Output the [X, Y] coordinate of the center of the cell containing the given text.  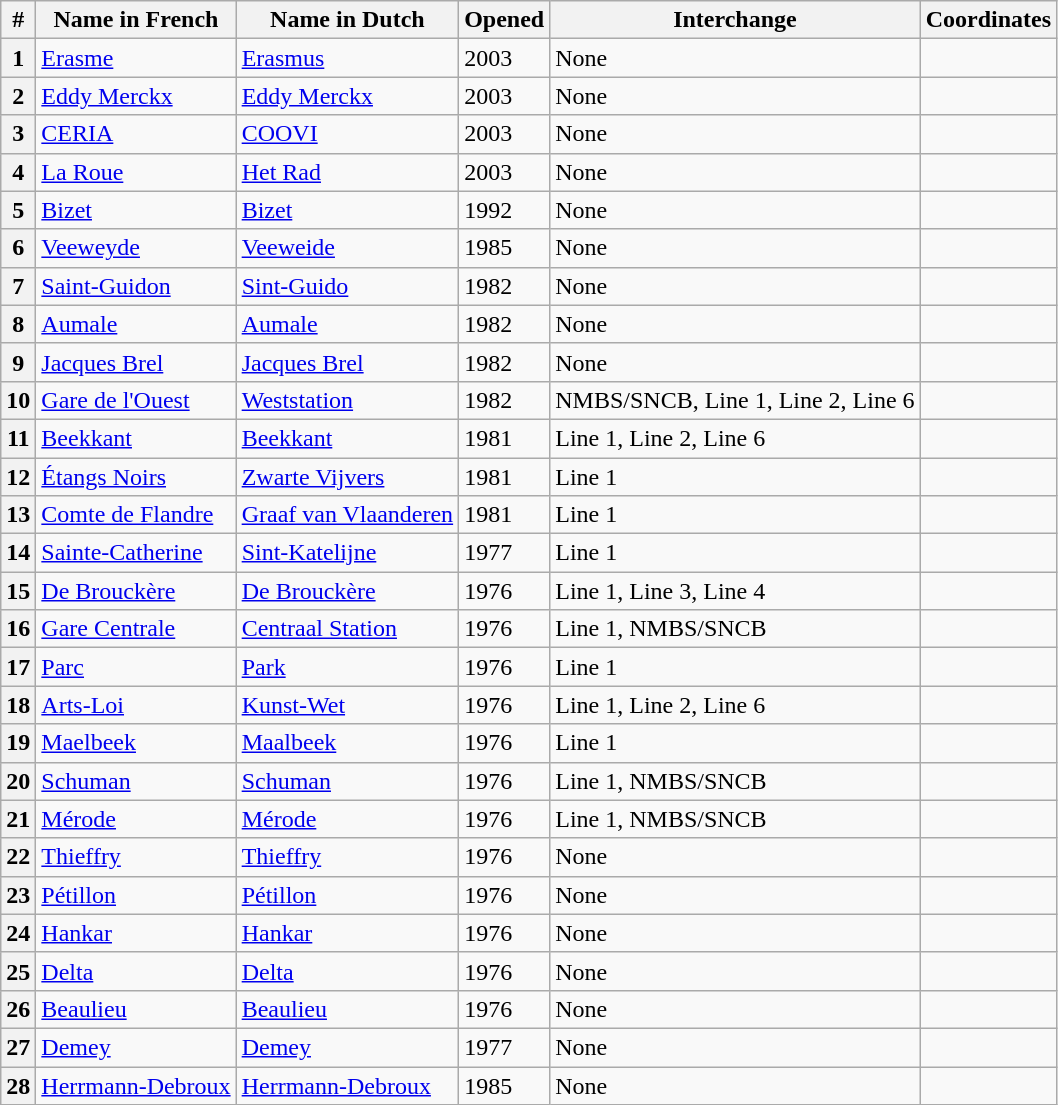
Sainte-Catherine [136, 553]
Coordinates [988, 20]
7 [18, 286]
13 [18, 515]
8 [18, 324]
10 [18, 400]
18 [18, 705]
19 [18, 743]
Gare Centrale [136, 629]
Veeweyde [136, 248]
Maelbeek [136, 743]
Gare de l'Ouest [136, 400]
Sint-Katelijne [348, 553]
Étangs Noirs [136, 477]
# [18, 20]
21 [18, 819]
La Roue [136, 172]
17 [18, 667]
Zwarte Vijvers [348, 477]
Centraal Station [348, 629]
26 [18, 1009]
Saint-Guidon [136, 286]
1 [18, 58]
Veeweide [348, 248]
Arts-Loi [136, 705]
Opened [504, 20]
12 [18, 477]
2 [18, 96]
4 [18, 172]
Het Rad [348, 172]
Graaf van Vlaanderen [348, 515]
Sint-Guido [348, 286]
24 [18, 933]
Parc [136, 667]
CERIA [136, 134]
6 [18, 248]
Name in Dutch [348, 20]
Interchange [735, 20]
Comte de Flandre [136, 515]
27 [18, 1047]
Weststation [348, 400]
28 [18, 1085]
23 [18, 895]
14 [18, 553]
Erasmus [348, 58]
20 [18, 781]
Line 1, Line 3, Line 4 [735, 591]
Erasme [136, 58]
NMBS/SNCB, Line 1, Line 2, Line 6 [735, 400]
5 [18, 210]
Name in French [136, 20]
Park [348, 667]
Maalbeek [348, 743]
25 [18, 971]
3 [18, 134]
22 [18, 857]
Kunst-Wet [348, 705]
15 [18, 591]
1992 [504, 210]
COOVI [348, 134]
9 [18, 362]
11 [18, 438]
16 [18, 629]
